Return (X, Y) of the center of cell containing provided text 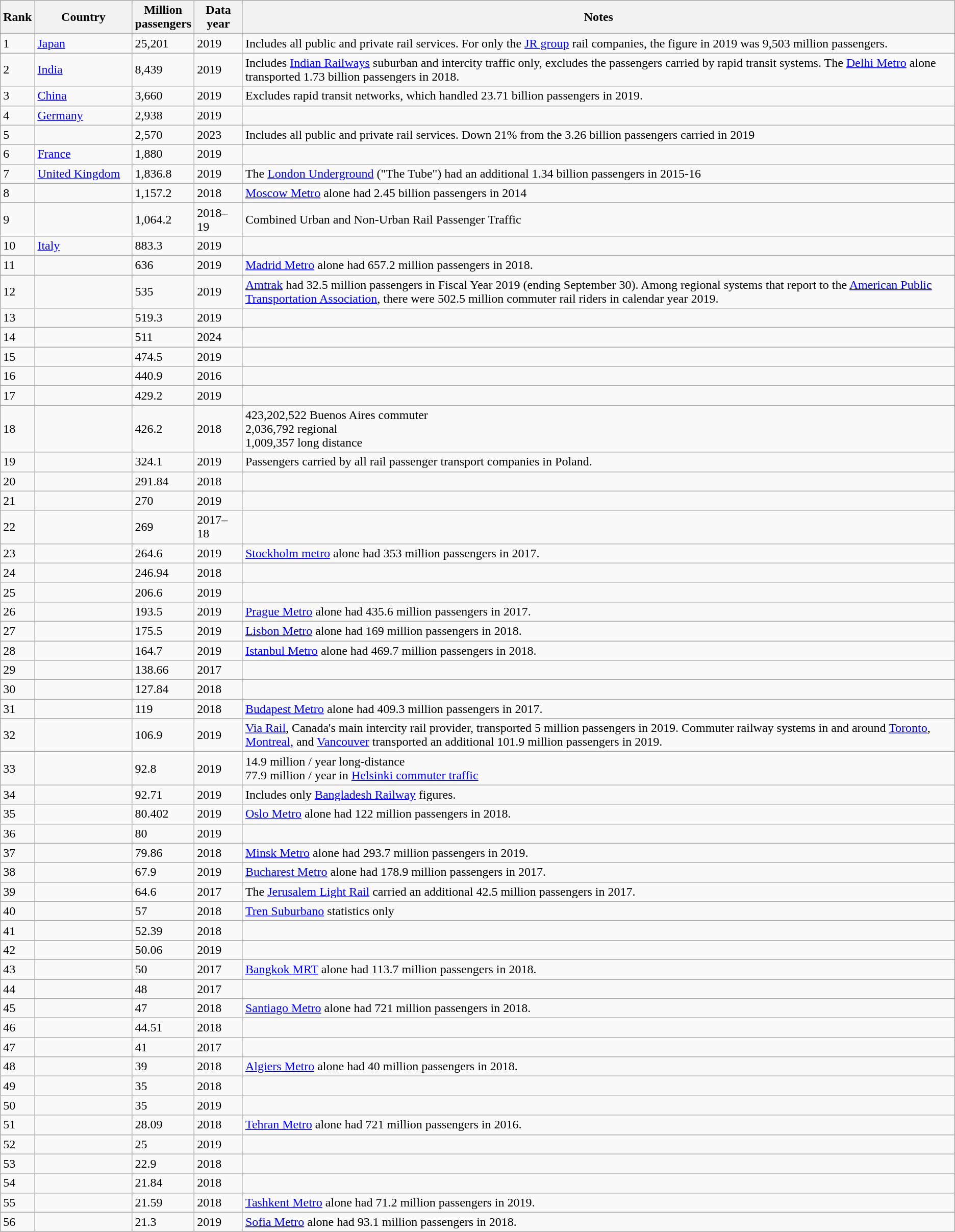
Bangkok MRT alone had 113.7 million passengers in 2018. (598, 969)
Excludes rapid transit networks, which handled 23.71 billion passengers in 2019. (598, 96)
3 (17, 96)
14.9 million / year long-distance77.9 million / year in Helsinki commuter traffic (598, 769)
79.86 (163, 853)
Oslo Metro alone had 122 million passengers in 2018. (598, 814)
23 (17, 553)
44.51 (163, 1028)
50.06 (163, 950)
5 (17, 135)
25,201 (163, 43)
6 (17, 154)
291.84 (163, 481)
36 (17, 833)
Tren Suburbano statistics only (598, 911)
Italy (84, 245)
80 (163, 833)
34 (17, 795)
3,660 (163, 96)
Notes (598, 17)
Passengers carried by all rail passenger transport companies in Poland. (598, 462)
29 (17, 670)
Istanbul Metro alone had 469.7 million passengers in 2018. (598, 651)
636 (163, 265)
53 (17, 1164)
Madrid Metro alone had 657.2 million passengers in 2018. (598, 265)
246.94 (163, 573)
22.9 (163, 1164)
270 (163, 501)
20 (17, 481)
164.7 (163, 651)
Tehran Metro alone had 721 million passengers in 2016. (598, 1125)
45 (17, 1008)
Sofia Metro alone had 93.1 million passengers in 2018. (598, 1222)
28.09 (163, 1125)
2023 (218, 135)
7 (17, 174)
119 (163, 709)
28 (17, 651)
51 (17, 1125)
Country (84, 17)
80.402 (163, 814)
8,439 (163, 69)
China (84, 96)
The Jerusalem Light Rail carried an additional 42.5 million passengers in 2017. (598, 892)
2017–18 (218, 527)
33 (17, 769)
138.66 (163, 670)
127.84 (163, 689)
4 (17, 115)
30 (17, 689)
56 (17, 1222)
14 (17, 337)
2 (17, 69)
Budapest Metro alone had 409.3 million passengers in 2017. (598, 709)
8 (17, 193)
423,202,522 Buenos Aires commuter2,036,792 regional1,009,357 long distance (598, 429)
193.5 (163, 611)
883.3 (163, 245)
54 (17, 1183)
175.5 (163, 631)
474.5 (163, 357)
Bucharest Metro alone had 178.9 million passengers in 2017. (598, 872)
46 (17, 1028)
1 (17, 43)
44 (17, 989)
France (84, 154)
21.3 (163, 1222)
43 (17, 969)
Minsk Metro alone had 293.7 million passengers in 2019. (598, 853)
1,157.2 (163, 193)
Combined Urban and Non-Urban Rail Passenger Traffic (598, 219)
Lisbon Metro alone had 169 million passengers in 2018. (598, 631)
55 (17, 1202)
37 (17, 853)
Includes all public and private rail services. Down 21% from the 3.26 billion passengers carried in 2019 (598, 135)
Includes only Bangladesh Railway figures. (598, 795)
206.6 (163, 592)
The London Underground ("The Tube") had an additional 1.34 billion passengers in 2015-16 (598, 174)
19 (17, 462)
15 (17, 357)
440.9 (163, 376)
67.9 (163, 872)
24 (17, 573)
1,836.8 (163, 174)
1,064.2 (163, 219)
Prague Metro alone had 435.6 million passengers in 2017. (598, 611)
92.71 (163, 795)
1,880 (163, 154)
16 (17, 376)
22 (17, 527)
United Kingdom (84, 174)
Tashkent Metro alone had 71.2 million passengers in 2019. (598, 1202)
511 (163, 337)
2016 (218, 376)
21.59 (163, 1202)
2,938 (163, 115)
519.3 (163, 318)
57 (163, 911)
426.2 (163, 429)
Germany (84, 115)
12 (17, 291)
17 (17, 396)
Data year (218, 17)
Rank (17, 17)
92.8 (163, 769)
Moscow Metro alone had 2.45 billion passengers in 2014 (598, 193)
269 (163, 527)
31 (17, 709)
Stockholm metro alone had 353 million passengers in 2017. (598, 553)
2024 (218, 337)
Includes all public and private rail services. For only the JR group rail companies, the figure in 2019 was 9,503 million passengers. (598, 43)
52 (17, 1144)
21 (17, 501)
64.6 (163, 892)
Millionpassengers (163, 17)
42 (17, 950)
21.84 (163, 1183)
106.9 (163, 735)
India (84, 69)
40 (17, 911)
10 (17, 245)
52.39 (163, 930)
9 (17, 219)
49 (17, 1086)
13 (17, 318)
429.2 (163, 396)
324.1 (163, 462)
Japan (84, 43)
Santiago Metro alone had 721 million passengers in 2018. (598, 1008)
11 (17, 265)
18 (17, 429)
26 (17, 611)
2018–19 (218, 219)
2,570 (163, 135)
38 (17, 872)
264.6 (163, 553)
32 (17, 735)
535 (163, 291)
27 (17, 631)
Algiers Metro alone had 40 million passengers in 2018. (598, 1067)
